Capture the cell that displays the provided text and extract its [X, Y] central coordinate. 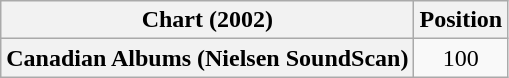
100 [461, 58]
Position [461, 20]
Canadian Albums (Nielsen SoundScan) [208, 58]
Chart (2002) [208, 20]
